For the text-containing cell, return its midpoint in (X, Y) coordinate format. 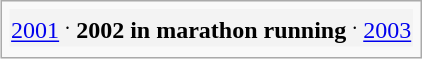
2001 . 2002 in marathon running . 2003 (212, 27)
